Return the [x, y] coordinate for the center point of the cell that contains the specified text.  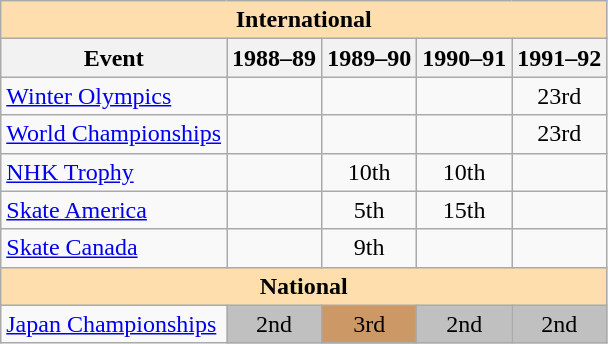
Japan Championships [114, 324]
3rd [370, 324]
Skate Canada [114, 248]
Event [114, 58]
1990–91 [464, 58]
Skate America [114, 210]
World Championships [114, 134]
9th [370, 248]
15th [464, 210]
1991–92 [560, 58]
1989–90 [370, 58]
1988–89 [274, 58]
Winter Olympics [114, 96]
National [304, 286]
International [304, 20]
NHK Trophy [114, 172]
5th [370, 210]
